Capture the cell that displays the provided text and extract its [X, Y] central coordinate. 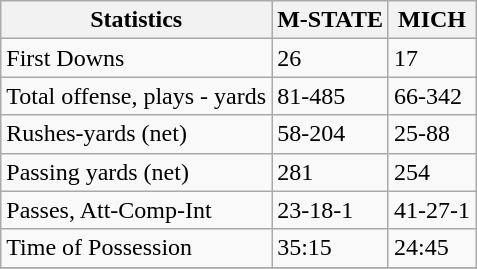
17 [432, 58]
M-STATE [330, 20]
23-18-1 [330, 210]
24:45 [432, 248]
MICH [432, 20]
281 [330, 172]
66-342 [432, 96]
41-27-1 [432, 210]
58-204 [330, 134]
First Downs [136, 58]
35:15 [330, 248]
Time of Possession [136, 248]
Total offense, plays - yards [136, 96]
254 [432, 172]
Passes, Att-Comp-Int [136, 210]
25-88 [432, 134]
Passing yards (net) [136, 172]
Rushes-yards (net) [136, 134]
81-485 [330, 96]
Statistics [136, 20]
26 [330, 58]
